Detect which cell encompasses the target text, then output its [x, y] center coordinate. 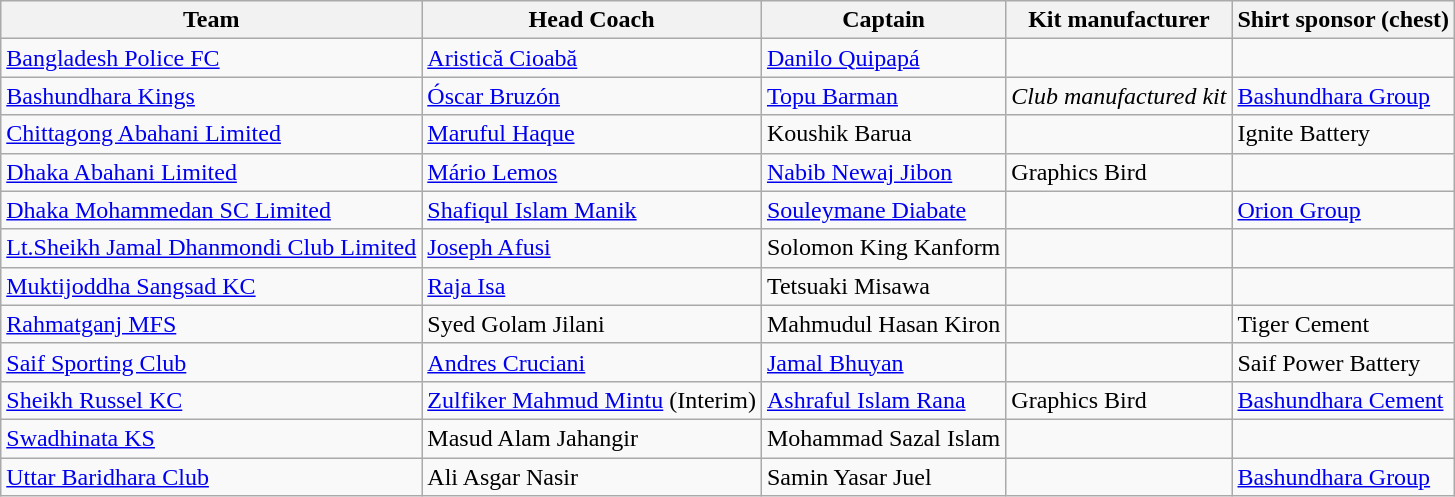
Mário Lemos [592, 172]
Maruful Haque [592, 134]
Aristică Cioabă [592, 58]
Tetsuaki Misawa [883, 286]
Óscar Bruzón [592, 96]
Rahmatganj MFS [212, 324]
Lt.Sheikh Jamal Dhanmondi Club Limited [212, 248]
Mohammad Sazal Islam [883, 438]
Koushik Barua [883, 134]
Shirt sponsor (chest) [1344, 20]
Bangladesh Police FC [212, 58]
Ignite Battery [1344, 134]
Masud Alam Jahangir [592, 438]
Tiger Cement [1344, 324]
Kit manufacturer [1119, 20]
Danilo Quipapá [883, 58]
Mahmudul Hasan Kiron [883, 324]
Ashraful Islam Rana [883, 400]
Dhaka Mohammedan SC Limited [212, 210]
Andres Cruciani [592, 362]
Captain [883, 20]
Syed Golam Jilani [592, 324]
Ali Asgar Nasir [592, 477]
Raja Isa [592, 286]
Zulfiker Mahmud Mintu (Interim) [592, 400]
Club manufactured kit [1119, 96]
Swadhinata KS [212, 438]
Chittagong Abahani Limited [212, 134]
Topu Barman [883, 96]
Souleymane Diabate [883, 210]
Nabib Newaj Jibon [883, 172]
Head Coach [592, 20]
Sheikh Russel KC [212, 400]
Saif Sporting Club [212, 362]
Samin Yasar Juel [883, 477]
Shafiqul Islam Manik [592, 210]
Dhaka Abahani Limited [212, 172]
Saif Power Battery [1344, 362]
Solomon King Kanform [883, 248]
Bashundhara Cement [1344, 400]
Bashundhara Kings [212, 96]
Muktijoddha Sangsad KC [212, 286]
Orion Group [1344, 210]
Uttar Baridhara Club [212, 477]
Joseph Afusi [592, 248]
Jamal Bhuyan [883, 362]
Team [212, 20]
